Return the [X, Y] coordinate for the center point of the cell that contains the specified text.  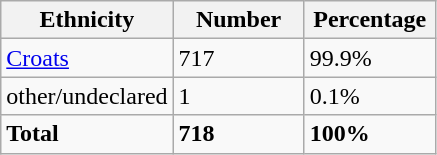
717 [238, 58]
0.1% [370, 96]
Number [238, 20]
Ethnicity [87, 20]
Percentage [370, 20]
100% [370, 134]
Total [87, 134]
other/undeclared [87, 96]
718 [238, 134]
99.9% [370, 58]
Croats [87, 58]
1 [238, 96]
